Scan for the cell matching the given text and deliver its [X, Y] coordinate at center. 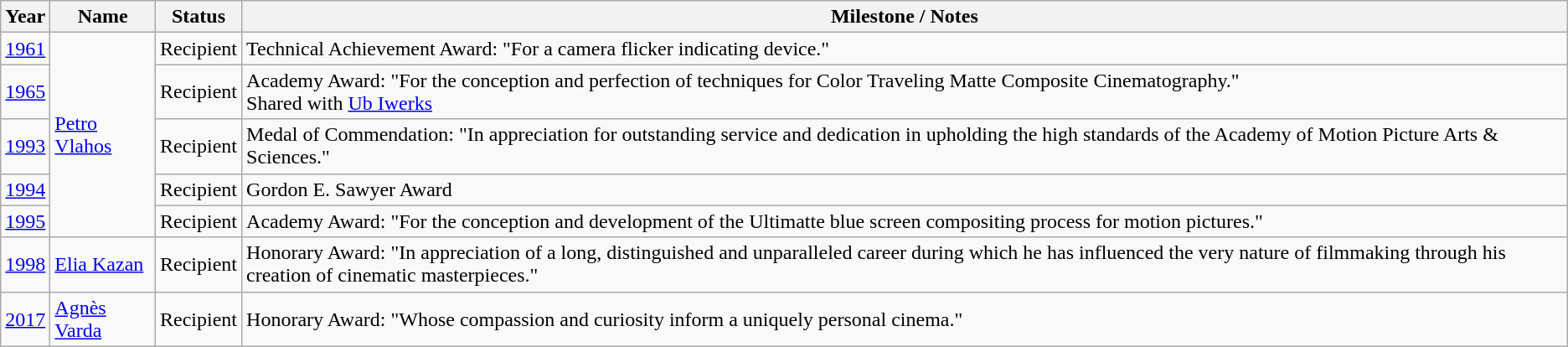
Academy Award: "For the conception and development of the Ultimatte blue screen compositing process for motion pictures." [905, 221]
Elia Kazan [103, 265]
1993 [25, 146]
Milestone / Notes [905, 17]
Academy Award: "For the conception and perfection of techniques for Color Traveling Matte Composite Cinematography."Shared with Ub Iwerks [905, 92]
1995 [25, 221]
Agnès Varda [103, 319]
Year [25, 17]
Name [103, 17]
2017 [25, 319]
1965 [25, 92]
1998 [25, 265]
Petro Vlahos [103, 135]
Gordon E. Sawyer Award [905, 189]
1961 [25, 49]
Technical Achievement Award: "For a camera flicker indicating device." [905, 49]
1994 [25, 189]
Status [199, 17]
Honorary Award: "Whose compassion and curiosity inform a uniquely personal cinema." [905, 319]
